Scan for the cell matching the given text and deliver its [x, y] coordinate at center. 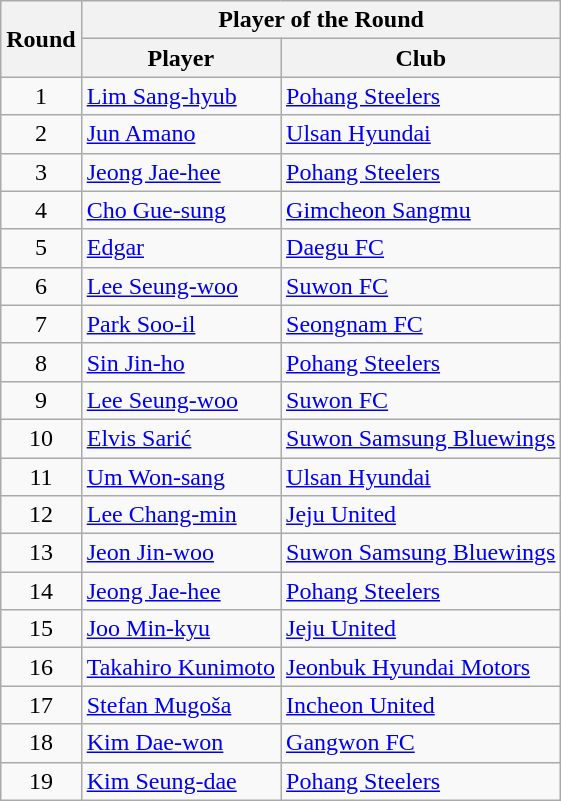
Lee Chang-min [180, 515]
4 [41, 210]
15 [41, 629]
Um Won-sang [180, 477]
3 [41, 172]
16 [41, 667]
Jeonbuk Hyundai Motors [421, 667]
11 [41, 477]
Stefan Mugoša [180, 705]
Elvis Sarić [180, 438]
Joo Min-kyu [180, 629]
6 [41, 286]
Takahiro Kunimoto [180, 667]
Club [421, 58]
Round [41, 39]
Kim Dae-won [180, 743]
18 [41, 743]
Lim Sang-hyub [180, 96]
7 [41, 324]
13 [41, 553]
Seongnam FC [421, 324]
9 [41, 400]
Player [180, 58]
Gimcheon Sangmu [421, 210]
Kim Seung-dae [180, 781]
Daegu FC [421, 248]
14 [41, 591]
19 [41, 781]
Park Soo-il [180, 324]
Edgar [180, 248]
17 [41, 705]
Gangwon FC [421, 743]
Sin Jin-ho [180, 362]
Cho Gue-sung [180, 210]
Player of the Round [321, 20]
Incheon United [421, 705]
1 [41, 96]
5 [41, 248]
Jeon Jin-woo [180, 553]
2 [41, 134]
10 [41, 438]
8 [41, 362]
12 [41, 515]
Jun Amano [180, 134]
